Return the (x, y) coordinate for the center point of the cell that contains the specified text.  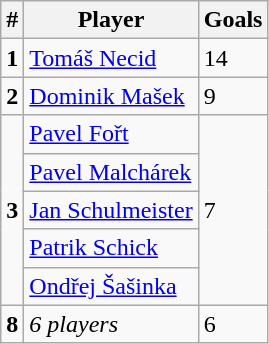
9 (233, 96)
6 (233, 324)
6 players (111, 324)
2 (12, 96)
Goals (233, 20)
1 (12, 58)
Dominik Mašek (111, 96)
Ondřej Šašinka (111, 286)
Player (111, 20)
Tomáš Necid (111, 58)
Pavel Fořt (111, 134)
7 (233, 210)
14 (233, 58)
8 (12, 324)
# (12, 20)
3 (12, 210)
Patrik Schick (111, 248)
Pavel Malchárek (111, 172)
Jan Schulmeister (111, 210)
